Find where the given text appears and provide that cell's center as (X, Y) coordinate. 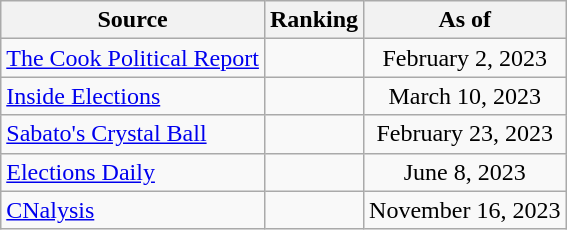
The Cook Political Report (133, 58)
Source (133, 20)
November 16, 2023 (465, 210)
CNalysis (133, 210)
June 8, 2023 (465, 172)
As of (465, 20)
Inside Elections (133, 96)
Elections Daily (133, 172)
February 23, 2023 (465, 134)
Ranking (314, 20)
March 10, 2023 (465, 96)
Sabato's Crystal Ball (133, 134)
February 2, 2023 (465, 58)
